Determine the [X, Y] coordinate at the center of the cell enclosing the given text.  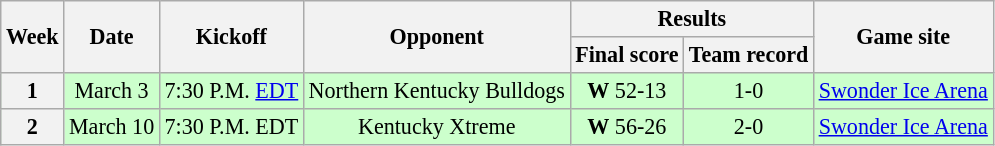
March 3 [112, 90]
1-0 [749, 90]
W 56-26 [627, 126]
Date [112, 36]
2-0 [749, 126]
2 [32, 126]
Final score [627, 54]
Northern Kentucky Bulldogs [436, 90]
W 52-13 [627, 90]
Week [32, 36]
Team record [749, 54]
Kentucky Xtreme [436, 126]
Results [692, 18]
Opponent [436, 36]
1 [32, 90]
March 10 [112, 126]
Kickoff [231, 36]
Game site [903, 36]
